From the cell containing the given text, extract its center point as (x, y) coordinate. 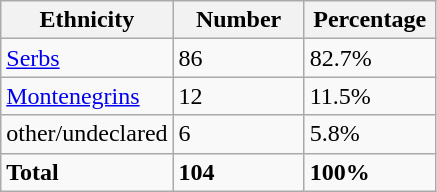
Ethnicity (87, 20)
5.8% (370, 134)
Montenegrins (87, 96)
82.7% (370, 58)
Total (87, 172)
6 (238, 134)
other/undeclared (87, 134)
Percentage (370, 20)
12 (238, 96)
Number (238, 20)
104 (238, 172)
86 (238, 58)
100% (370, 172)
11.5% (370, 96)
Serbs (87, 58)
